Scan for the cell matching the given text and deliver its (x, y) coordinate at center. 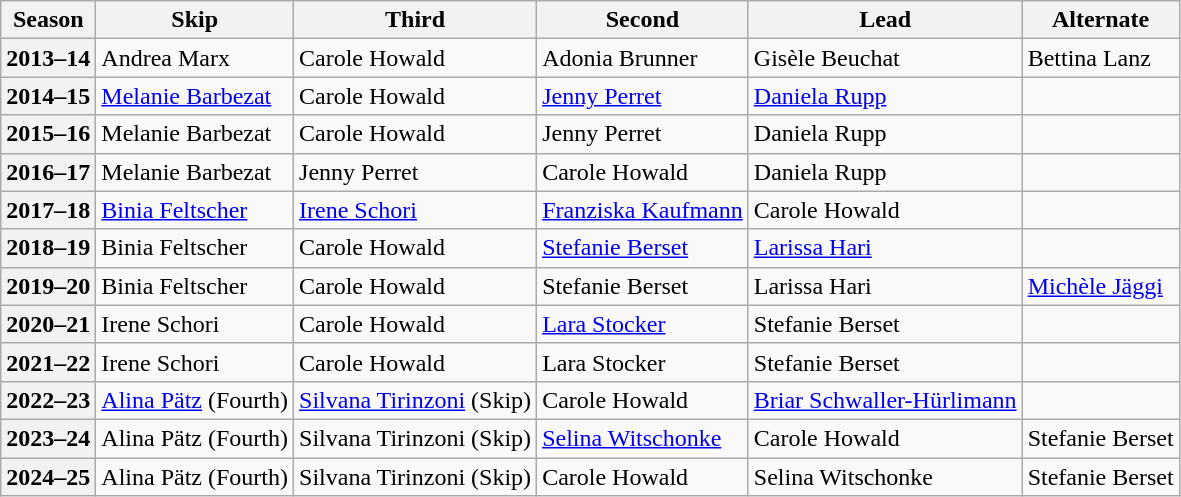
Gisèle Beuchat (885, 58)
Briar Schwaller-Hürlimann (885, 400)
2022–23 (48, 400)
Third (416, 20)
2023–24 (48, 438)
Season (48, 20)
Skip (195, 20)
2015–16 (48, 134)
Franziska Kaufmann (643, 210)
2017–18 (48, 210)
2019–20 (48, 286)
2018–19 (48, 248)
Bettina Lanz (1100, 58)
2021–22 (48, 362)
2024–25 (48, 477)
2014–15 (48, 96)
Michèle Jäggi (1100, 286)
2013–14 (48, 58)
2016–17 (48, 172)
2020–21 (48, 324)
Alternate (1100, 20)
Lead (885, 20)
Adonia Brunner (643, 58)
Andrea Marx (195, 58)
Second (643, 20)
